Detect which cell encompasses the target text, then output its [X, Y] center coordinate. 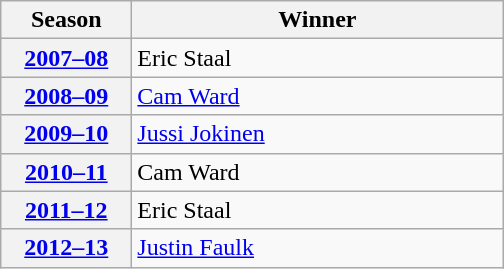
2011–12 [66, 210]
Winner [318, 20]
2007–08 [66, 58]
Justin Faulk [318, 248]
2008–09 [66, 96]
2012–13 [66, 248]
2009–10 [66, 134]
Season [66, 20]
2010–11 [66, 172]
Jussi Jokinen [318, 134]
